Pinpoint the cell where the given text exists, returning its (X, Y) midpoint coordinate. 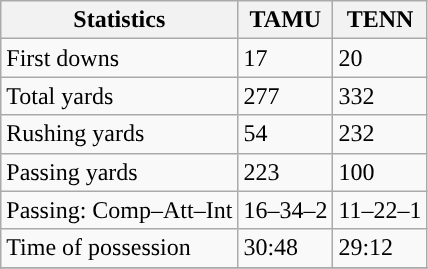
TENN (380, 20)
30:48 (286, 248)
100 (380, 172)
20 (380, 58)
232 (380, 134)
Passing: Comp–Att–Int (120, 210)
11–22–1 (380, 210)
29:12 (380, 248)
277 (286, 96)
Total yards (120, 96)
16–34–2 (286, 210)
Passing yards (120, 172)
332 (380, 96)
Time of possession (120, 248)
17 (286, 58)
Rushing yards (120, 134)
First downs (120, 58)
223 (286, 172)
TAMU (286, 20)
54 (286, 134)
Statistics (120, 20)
